Provide the (X, Y) coordinate of the cell's center where the given text is located.  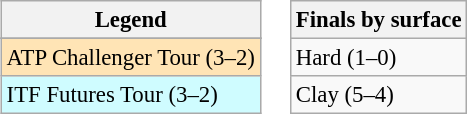
ATP Challenger Tour (3–2) (130, 58)
Finals by surface (378, 20)
Hard (1–0) (378, 58)
ITF Futures Tour (3–2) (130, 95)
Legend (130, 20)
Clay (5–4) (378, 95)
